From the cell containing the given text, extract its center point as (x, y) coordinate. 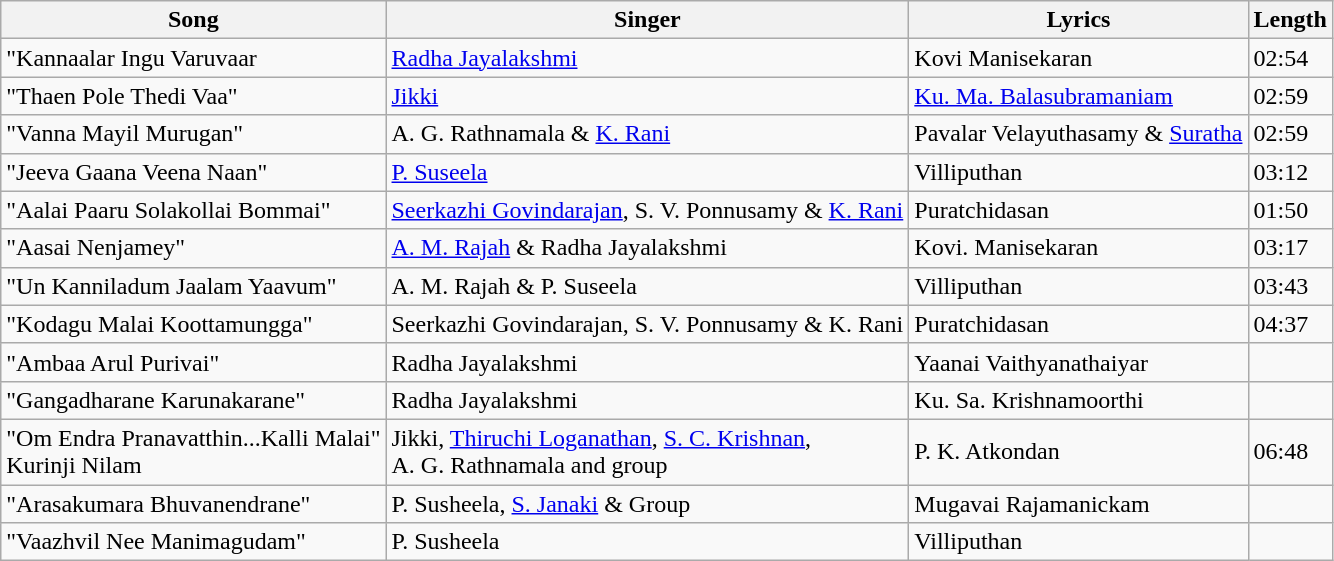
03:17 (1290, 248)
06:48 (1290, 452)
P. K. Atkondan (1078, 452)
Pavalar Velayuthasamy & Suratha (1078, 134)
Ku. Ma. Balasubramaniam (1078, 96)
P. Susheela, S. Janaki & Group (648, 503)
Song (194, 20)
01:50 (1290, 210)
"Ambaa Arul Purivai" (194, 362)
P. Suseela (648, 172)
"Vaazhvil Nee Manimagudam" (194, 542)
03:43 (1290, 286)
Kovi. Manisekaran (1078, 248)
"Kannaalar Ingu Varuvaar (194, 58)
Lyrics (1078, 20)
Ku. Sa. Krishnamoorthi (1078, 400)
A. M. Rajah & P. Suseela (648, 286)
"Vanna Mayil Murugan" (194, 134)
"Gangadharane Karunakarane" (194, 400)
03:12 (1290, 172)
A. G. Rathnamala & K. Rani (648, 134)
Mugavai Rajamanickam (1078, 503)
Jikki, Thiruchi Loganathan, S. C. Krishnan,A. G. Rathnamala and group (648, 452)
Kovi Manisekaran (1078, 58)
Length (1290, 20)
A. M. Rajah & Radha Jayalakshmi (648, 248)
02:54 (1290, 58)
"Un Kanniladum Jaalam Yaavum" (194, 286)
Yaanai Vaithyanathaiyar (1078, 362)
04:37 (1290, 324)
"Om Endra Pranavatthin...Kalli Malai"Kurinji Nilam (194, 452)
"Arasakumara Bhuvanendrane" (194, 503)
"Thaen Pole Thedi Vaa" (194, 96)
Jikki (648, 96)
"Aalai Paaru Solakollai Bommai" (194, 210)
Singer (648, 20)
"Aasai Nenjamey" (194, 248)
"Jeeva Gaana Veena Naan" (194, 172)
P. Susheela (648, 542)
"Kodagu Malai Koottamungga" (194, 324)
